Scan for the cell matching the given text and deliver its [X, Y] coordinate at center. 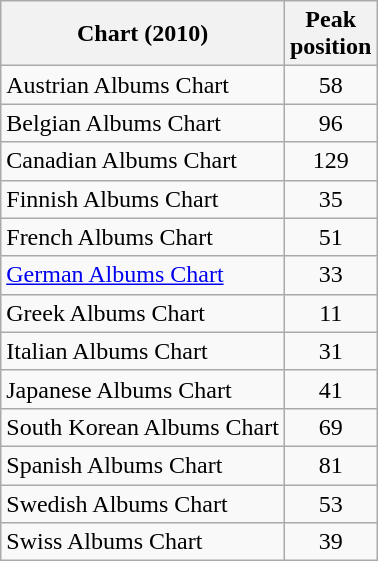
11 [330, 313]
Belgian Albums Chart [143, 123]
81 [330, 465]
Canadian Albums Chart [143, 161]
Swiss Albums Chart [143, 542]
96 [330, 123]
Finnish Albums Chart [143, 199]
Peakposition [330, 34]
French Albums Chart [143, 237]
39 [330, 542]
53 [330, 503]
Swedish Albums Chart [143, 503]
33 [330, 275]
69 [330, 427]
Greek Albums Chart [143, 313]
35 [330, 199]
31 [330, 351]
58 [330, 85]
Chart (2010) [143, 34]
Japanese Albums Chart [143, 389]
Italian Albums Chart [143, 351]
41 [330, 389]
Spanish Albums Chart [143, 465]
129 [330, 161]
51 [330, 237]
German Albums Chart [143, 275]
South Korean Albums Chart [143, 427]
Austrian Albums Chart [143, 85]
